Detect which cell encompasses the target text, then output its (x, y) center coordinate. 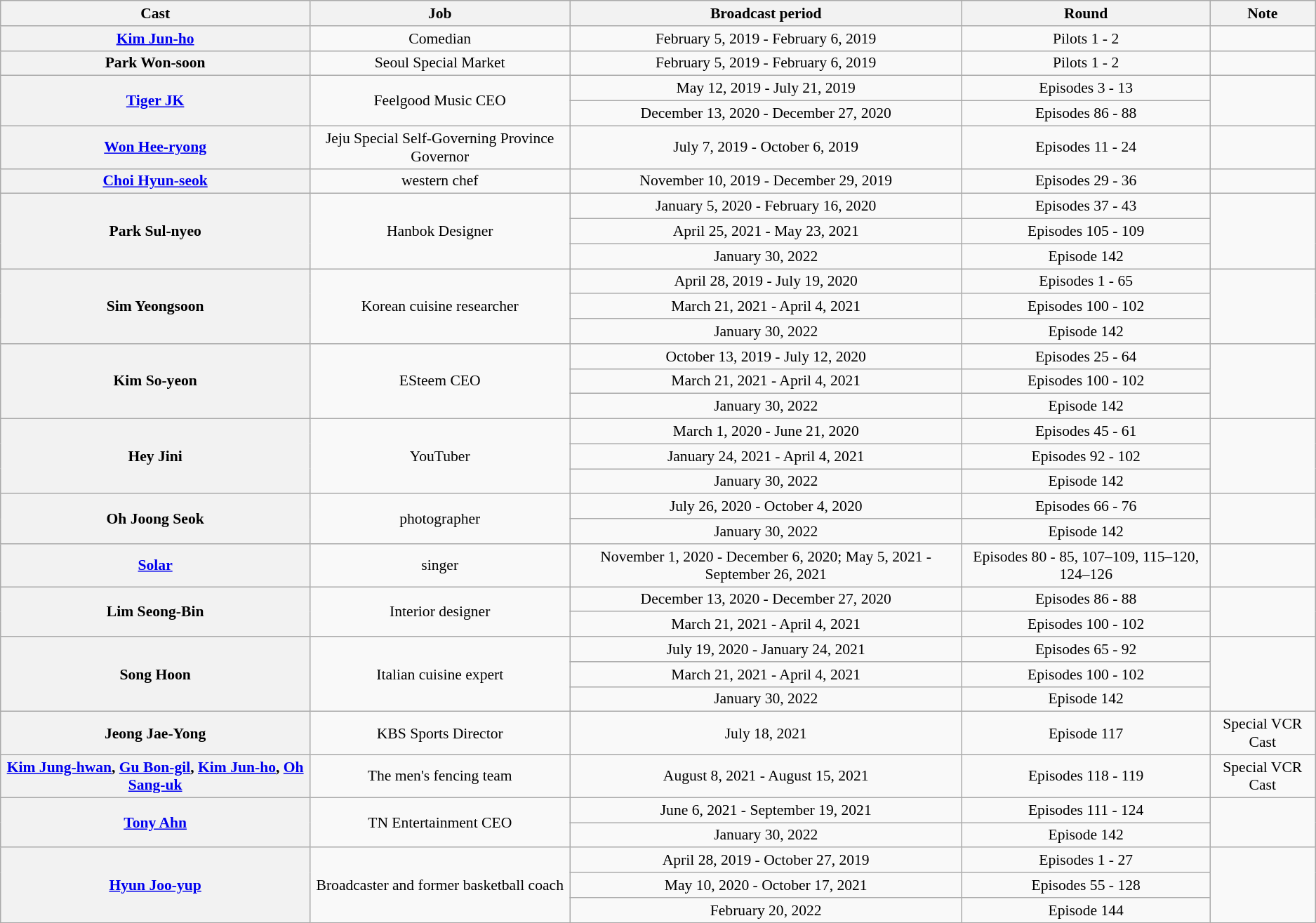
TN Entertainment CEO (440, 823)
Broadcast period (766, 13)
Park Sul-nyeo (156, 232)
Episode 117 (1085, 733)
YouTuber (440, 456)
Hey Jini (156, 456)
July 26, 2020 - October 4, 2020 (766, 507)
Episodes 25 - 64 (1085, 357)
photographer (440, 519)
Kim So-yeon (156, 382)
Sim Yeongsoon (156, 306)
Interior designer (440, 612)
Choi Hyun-seok (156, 181)
singer (440, 566)
April 25, 2021 - May 23, 2021 (766, 232)
Episodes 66 - 76 (1085, 507)
Episodes 1 - 65 (1085, 281)
Lim Seong-Bin (156, 612)
Episodes 105 - 109 (1085, 232)
Hanbok Designer (440, 232)
Episodes 11 - 24 (1085, 147)
Kim Jun-ho (156, 39)
Job (440, 13)
Episodes 3 - 13 (1085, 88)
KBS Sports Director (440, 733)
Feelgood Music CEO (440, 101)
Tony Ahn (156, 823)
ESteem CEO (440, 382)
March 1, 2020 - June 21, 2020 (766, 432)
Episodes 92 - 102 (1085, 456)
Hyun Joo-yup (156, 886)
Note (1263, 13)
July 18, 2021 (766, 733)
Episodes 65 - 92 (1085, 649)
Episodes 118 - 119 (1085, 776)
The men's fencing team (440, 776)
August 8, 2021 - August 15, 2021 (766, 776)
Solar (156, 566)
Episodes 55 - 128 (1085, 885)
Cast (156, 13)
Jeong Jae-Yong (156, 733)
January 24, 2021 - April 4, 2021 (766, 456)
July 7, 2019 - October 6, 2019 (766, 147)
October 13, 2019 - July 12, 2020 (766, 357)
Episodes 1 - 27 (1085, 861)
western chef (440, 181)
Tiger JK (156, 101)
Won Hee-ryong (156, 147)
Episodes 80 - 85, 107–109, 115–120, 124–126 (1085, 566)
Episode 144 (1085, 910)
January 5, 2020 - February 16, 2020 (766, 206)
May 10, 2020 - October 17, 2021 (766, 885)
Oh Joong Seok (156, 519)
Seoul Special Market (440, 63)
February 20, 2022 (766, 910)
April 28, 2019 - July 19, 2020 (766, 281)
Comedian (440, 39)
Park Won-soon (156, 63)
June 6, 2021 - September 19, 2021 (766, 810)
Round (1085, 13)
November 10, 2019 - December 29, 2019 (766, 181)
November 1, 2020 - December 6, 2020; May 5, 2021 - September 26, 2021 (766, 566)
May 12, 2019 - July 21, 2019 (766, 88)
Song Hoon (156, 674)
Jeju Special Self-Governing Province Governor (440, 147)
Italian cuisine expert (440, 674)
July 19, 2020 - January 24, 2021 (766, 649)
Kim Jung-hwan, Gu Bon-gil, Kim Jun-ho, Oh Sang-uk (156, 776)
Episodes 29 - 36 (1085, 181)
Korean cuisine researcher (440, 306)
April 28, 2019 - October 27, 2019 (766, 861)
Episodes 111 - 124 (1085, 810)
Broadcaster and former basketball coach (440, 886)
Episodes 37 - 43 (1085, 206)
Episodes 45 - 61 (1085, 432)
